Determine the [x, y] coordinate at the center of the cell enclosing the given text.  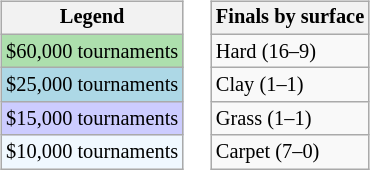
Grass (1–1) [290, 119]
$10,000 tournaments [92, 152]
Finals by surface [290, 18]
Carpet (7–0) [290, 152]
$60,000 tournaments [92, 51]
Clay (1–1) [290, 85]
Legend [92, 18]
$15,000 tournaments [92, 119]
$25,000 tournaments [92, 85]
Hard (16–9) [290, 51]
